Scan for the cell matching the given text and deliver its [x, y] coordinate at center. 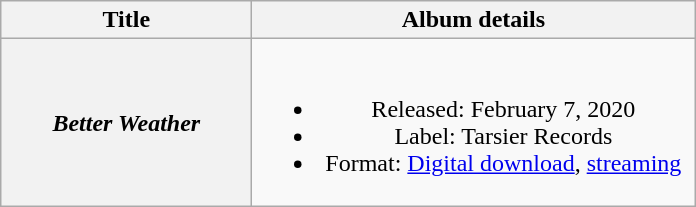
Album details [474, 20]
Title [126, 20]
Released: February 7, 2020 Label: Tarsier RecordsFormat: Digital download, streaming [474, 122]
Better Weather [126, 122]
